Provide the (x, y) coordinate of the cell's center where the given text is located.  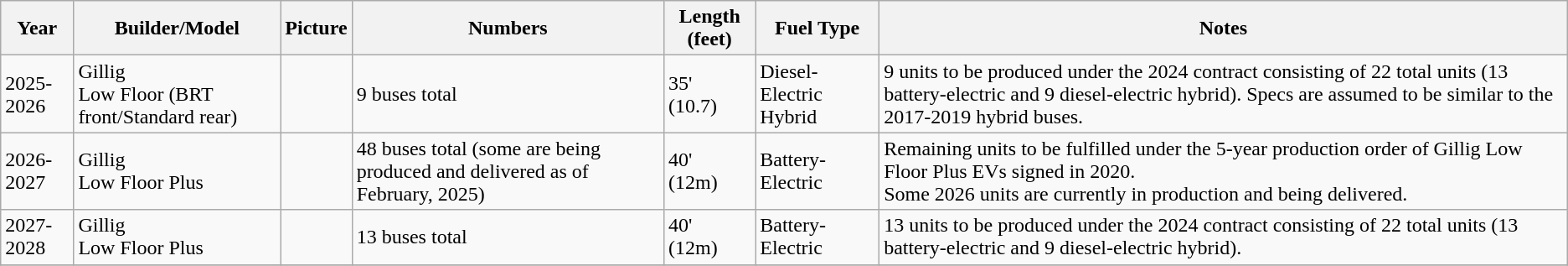
Year (37, 29)
2026-2027 (37, 171)
13 units to be produced under the 2024 contract consisting of 22 total units (13 battery-electric and 9 diesel-electric hybrid). (1224, 237)
2025-2026 (37, 94)
48 buses total (some are being produced and delivered as of February, 2025) (508, 171)
Picture (317, 29)
Length (feet) (710, 29)
9 buses total (508, 94)
Fuel Type (818, 29)
GilligLow Floor (BRT front/Standard rear) (178, 94)
Numbers (508, 29)
Diesel-Electric Hybrid (818, 94)
Notes (1224, 29)
35'(10.7) (710, 94)
2027-2028 (37, 237)
Builder/Model (178, 29)
13 buses total (508, 237)
